Scan for the cell matching the given text and deliver its (X, Y) coordinate at center. 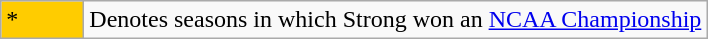
* (42, 20)
Denotes seasons in which Strong won an NCAA Championship (396, 20)
